Pinpoint the cell where the given text exists, returning its [X, Y] midpoint coordinate. 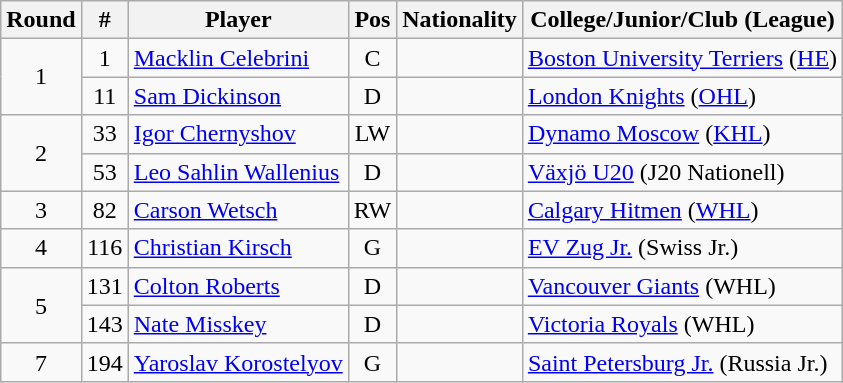
Saint Petersburg Jr. (Russia Jr.) [682, 362]
# [104, 20]
Christian Kirsch [238, 248]
Dynamo Moscow (KHL) [682, 134]
Macklin Celebrini [238, 58]
5 [41, 305]
33 [104, 134]
Sam Dickinson [238, 96]
131 [104, 286]
Pos [372, 20]
11 [104, 96]
7 [41, 362]
Calgary Hitmen (WHL) [682, 210]
Player [238, 20]
RW [372, 210]
194 [104, 362]
Boston University Terriers (HE) [682, 58]
C [372, 58]
116 [104, 248]
53 [104, 172]
Yaroslav Korostelyov [238, 362]
Round [41, 20]
82 [104, 210]
Nate Misskey [238, 324]
Leo Sahlin Wallenius [238, 172]
Vancouver Giants (WHL) [682, 286]
College/Junior/Club (League) [682, 20]
Carson Wetsch [238, 210]
EV Zug Jr. (Swiss Jr.) [682, 248]
4 [41, 248]
Nationality [460, 20]
3 [41, 210]
143 [104, 324]
Victoria Royals (WHL) [682, 324]
2 [41, 153]
Växjö U20 (J20 Nationell) [682, 172]
Igor Chernyshov [238, 134]
Colton Roberts [238, 286]
LW [372, 134]
London Knights (OHL) [682, 96]
